Pinpoint the cell where the given text exists, returning its [X, Y] midpoint coordinate. 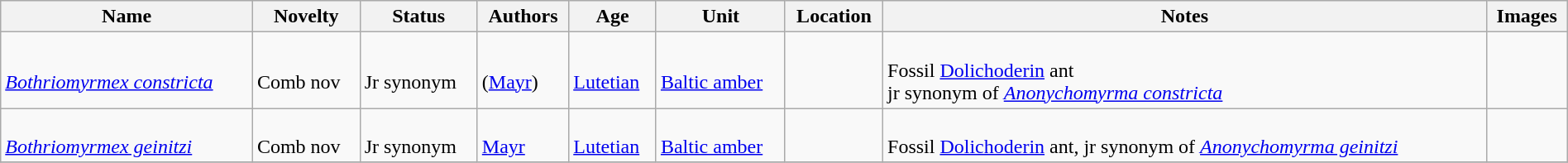
Location [834, 17]
Age [613, 17]
Fossil Dolichoderin ant, jr synonym of Anonychomyrma geinitzi [1185, 136]
Fossil Dolichoderin antjr synonym of Anonychomyrma constricta [1185, 70]
Bothriomyrmex geinitzi [127, 136]
Name [127, 17]
Authors [523, 17]
Images [1527, 17]
Unit [720, 17]
Notes [1185, 17]
Status [418, 17]
Bothriomyrmex constricta [127, 70]
Novelty [306, 17]
Mayr [523, 136]
(Mayr) [523, 70]
